Locate the cell with the specified text and output its [X, Y] center coordinate. 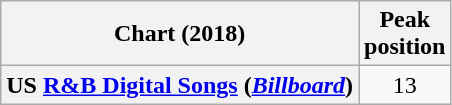
13 [405, 85]
Chart (2018) [180, 34]
US R&B Digital Songs (Billboard) [180, 85]
Peakposition [405, 34]
